Provide the (X, Y) coordinate of the cell's center where the given text is located.  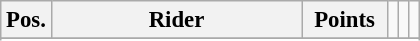
Pos. (26, 20)
Points (345, 20)
Rider (176, 20)
